Find where the given text appears and provide that cell's center as (x, y) coordinate. 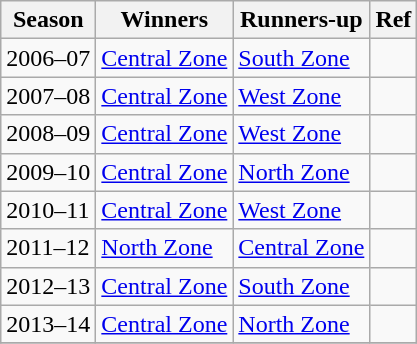
2007–08 (48, 96)
Runners-up (302, 20)
2006–07 (48, 58)
Ref (394, 20)
Winners (164, 20)
2010–11 (48, 210)
2011–12 (48, 248)
2013–14 (48, 324)
2008–09 (48, 134)
Season (48, 20)
2009–10 (48, 172)
2012–13 (48, 286)
